Determine the (X, Y) coordinate at the center of the cell enclosing the given text.  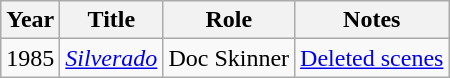
Doc Skinner (229, 58)
Title (112, 20)
1985 (30, 58)
Notes (372, 20)
Silverado (112, 58)
Year (30, 20)
Role (229, 20)
Deleted scenes (372, 58)
